Locate the cell with the specified text and output its [X, Y] center coordinate. 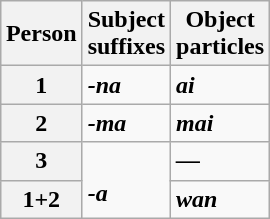
Person [41, 34]
3 [41, 161]
1 [41, 85]
wan [220, 199]
-ma [126, 123]
— [220, 161]
1+2 [41, 199]
2 [41, 123]
Objectparticles [220, 34]
-a [126, 180]
ai [220, 85]
mai [220, 123]
-na [126, 85]
Subjectsuffixes [126, 34]
